Pinpoint the cell where the given text exists, returning its [X, Y] midpoint coordinate. 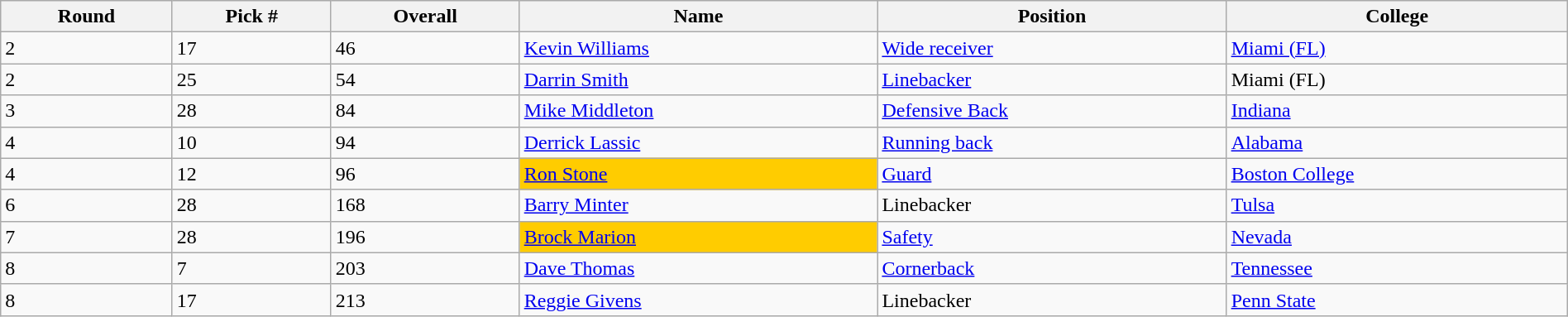
Darrin Smith [698, 79]
Running back [1052, 142]
Mike Middleton [698, 111]
Alabama [1397, 142]
Nevada [1397, 237]
Round [87, 17]
168 [425, 205]
54 [425, 79]
84 [425, 111]
Safety [1052, 237]
10 [251, 142]
Brock Marion [698, 237]
25 [251, 79]
Indiana [1397, 111]
Cornerback [1052, 268]
Defensive Back [1052, 111]
Pick # [251, 17]
46 [425, 48]
Boston College [1397, 174]
Name [698, 17]
Derrick Lassic [698, 142]
Barry Minter [698, 205]
College [1397, 17]
Reggie Givens [698, 300]
213 [425, 300]
6 [87, 205]
Dave Thomas [698, 268]
12 [251, 174]
Ron Stone [698, 174]
Overall [425, 17]
Guard [1052, 174]
203 [425, 268]
Tulsa [1397, 205]
Wide receiver [1052, 48]
94 [425, 142]
Penn State [1397, 300]
Position [1052, 17]
Kevin Williams [698, 48]
Tennessee [1397, 268]
96 [425, 174]
196 [425, 237]
3 [87, 111]
